Provide the (x, y) coordinate of the cell's center where the given text is located.  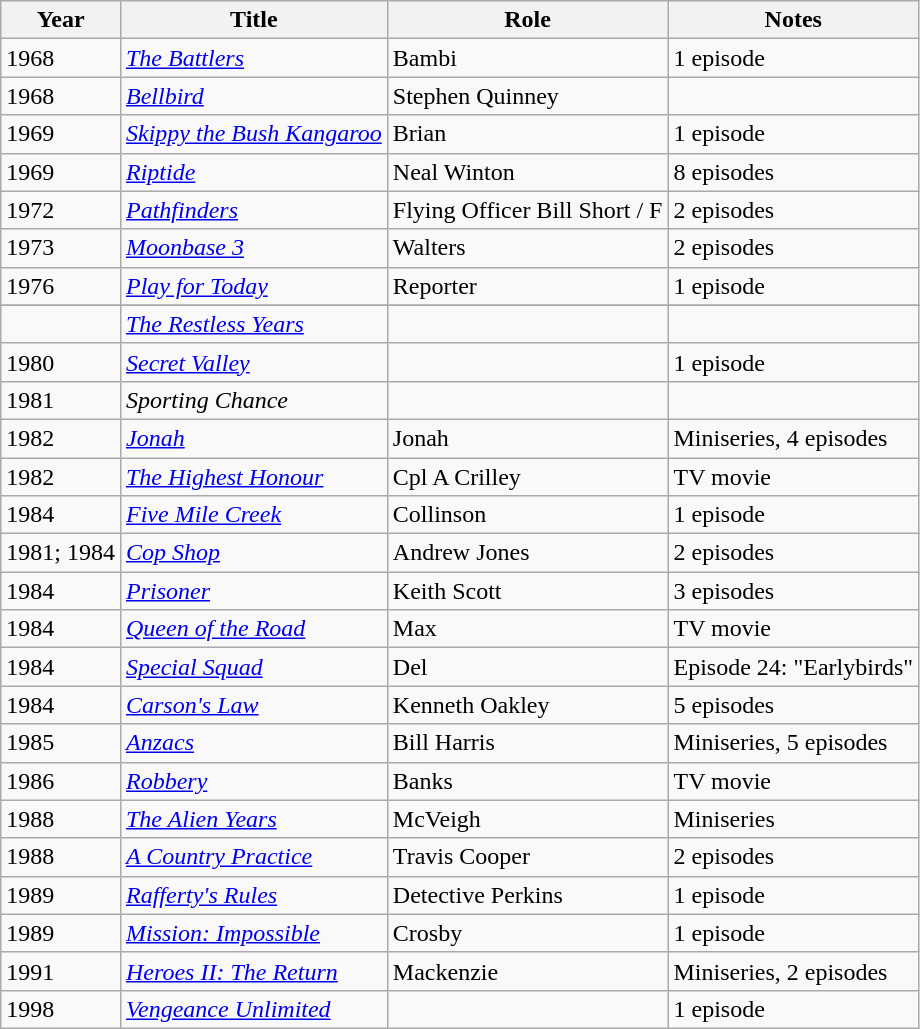
Walters (528, 248)
1973 (61, 248)
Reporter (528, 286)
Keith Scott (528, 591)
1986 (61, 781)
Robbery (254, 781)
The Alien Years (254, 819)
1981; 1984 (61, 553)
Heroes II: The Return (254, 971)
1998 (61, 1009)
Cop Shop (254, 553)
Moonbase 3 (254, 248)
Title (254, 20)
Year (61, 20)
Del (528, 667)
1981 (61, 400)
Miniseries, 4 episodes (794, 438)
Travis Cooper (528, 857)
8 episodes (794, 172)
A Country Practice (254, 857)
Pathfinders (254, 210)
Flying Officer Bill Short / F (528, 210)
Bambi (528, 58)
Collinson (528, 515)
Mission: Impossible (254, 933)
1991 (61, 971)
Miniseries, 5 episodes (794, 743)
Carson's Law (254, 705)
The Restless Years (254, 324)
Banks (528, 781)
1980 (61, 362)
Neal Winton (528, 172)
McVeigh (528, 819)
Bill Harris (528, 743)
Crosby (528, 933)
Cpl A Crilley (528, 477)
Five Mile Creek (254, 515)
Miniseries (794, 819)
1972 (61, 210)
Anzacs (254, 743)
Kenneth Oakley (528, 705)
Andrew Jones (528, 553)
Mackenzie (528, 971)
Rafferty's Rules (254, 895)
Bellbird (254, 96)
Role (528, 20)
Stephen Quinney (528, 96)
Miniseries, 2 episodes (794, 971)
1976 (61, 286)
Secret Valley (254, 362)
Prisoner (254, 591)
Queen of the Road (254, 629)
Riptide (254, 172)
Vengeance Unlimited (254, 1009)
Play for Today (254, 286)
Detective Perkins (528, 895)
Max (528, 629)
Skippy the Bush Kangaroo (254, 134)
The Highest Honour (254, 477)
1985 (61, 743)
Special Squad (254, 667)
5 episodes (794, 705)
3 episodes (794, 591)
Episode 24: "Earlybirds" (794, 667)
The Battlers (254, 58)
Brian (528, 134)
Sporting Chance (254, 400)
Notes (794, 20)
